Locate the cell with the specified text and output its [x, y] center coordinate. 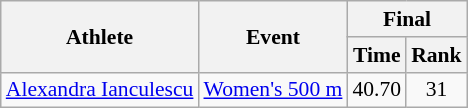
Alexandra Ianculescu [100, 90]
31 [436, 90]
Women's 500 m [272, 90]
Time [376, 55]
40.70 [376, 90]
Event [272, 36]
Athlete [100, 36]
Rank [436, 55]
Final [406, 19]
